Detect which cell encompasses the target text, then output its (X, Y) center coordinate. 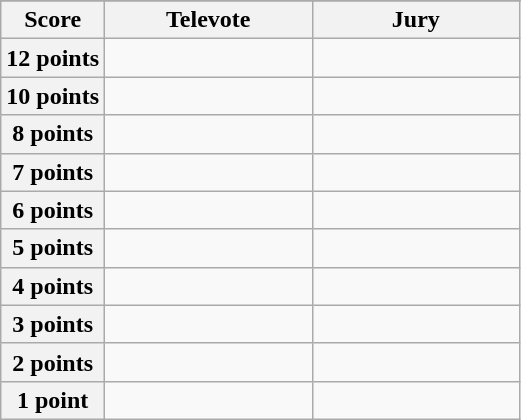
4 points (53, 286)
8 points (53, 134)
12 points (53, 58)
Score (53, 20)
3 points (53, 324)
7 points (53, 172)
5 points (53, 248)
Televote (209, 20)
2 points (53, 362)
Jury (416, 20)
10 points (53, 96)
6 points (53, 210)
1 point (53, 400)
